Return [X, Y] of the center of cell containing provided text 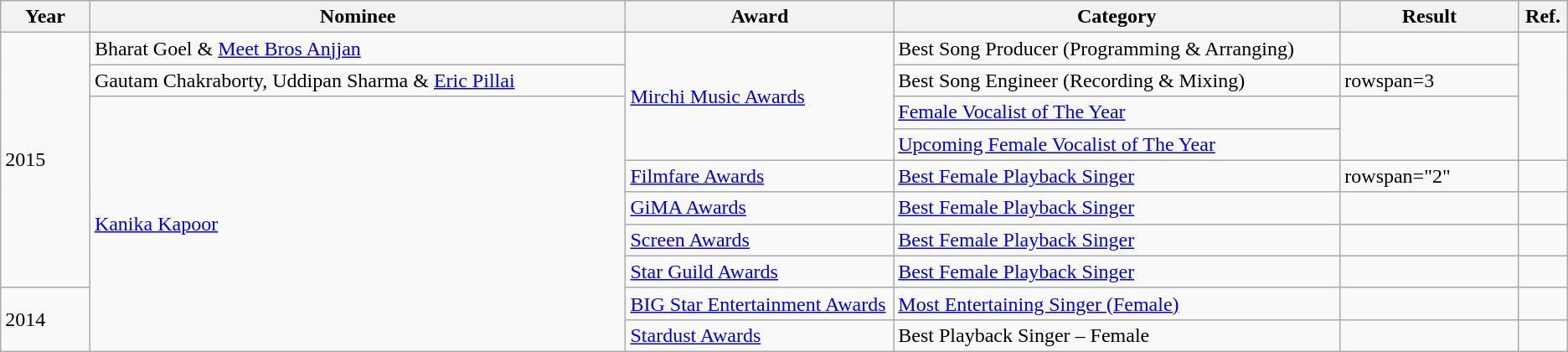
Most Entertaining Singer (Female) [1117, 303]
Ref. [1543, 17]
Result [1429, 17]
Upcoming Female Vocalist of The Year [1117, 144]
Star Guild Awards [760, 272]
Stardust Awards [760, 335]
Best Song Engineer (Recording & Mixing) [1117, 80]
BIG Star Entertainment Awards [760, 303]
GiMA Awards [760, 208]
Bharat Goel & Meet Bros Anjjan [358, 49]
Gautam Chakraborty, Uddipan Sharma & Eric Pillai [358, 80]
2014 [45, 319]
Best Song Producer (Programming & Arranging) [1117, 49]
Best Playback Singer – Female [1117, 335]
Award [760, 17]
Filmfare Awards [760, 176]
Year [45, 17]
Mirchi Music Awards [760, 96]
Screen Awards [760, 240]
rowspan=3 [1429, 80]
2015 [45, 160]
Female Vocalist of The Year [1117, 112]
rowspan="2" [1429, 176]
Kanika Kapoor [358, 224]
Category [1117, 17]
Nominee [358, 17]
